Determine the [X, Y] coordinate at the center of the cell enclosing the given text.  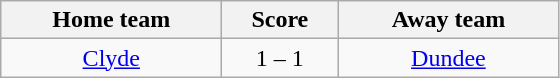
Away team [448, 20]
Clyde [112, 58]
Score [280, 20]
Home team [112, 20]
1 – 1 [280, 58]
Dundee [448, 58]
